Identify which cell holds the provided text, then report its [x, y] central coordinate. 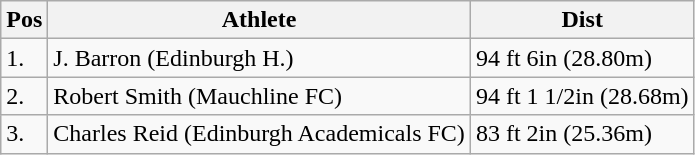
Athlete [260, 20]
3. [24, 134]
Charles Reid (Edinburgh Academicals FC) [260, 134]
J. Barron (Edinburgh H.) [260, 58]
83 ft 2in (25.36m) [582, 134]
Pos [24, 20]
94 ft 6in (28.80m) [582, 58]
Dist [582, 20]
Robert Smith (Mauchline FC) [260, 96]
1. [24, 58]
2. [24, 96]
94 ft 1 1/2in (28.68m) [582, 96]
